Return the [X, Y] coordinate for the center point of the cell that contains the specified text.  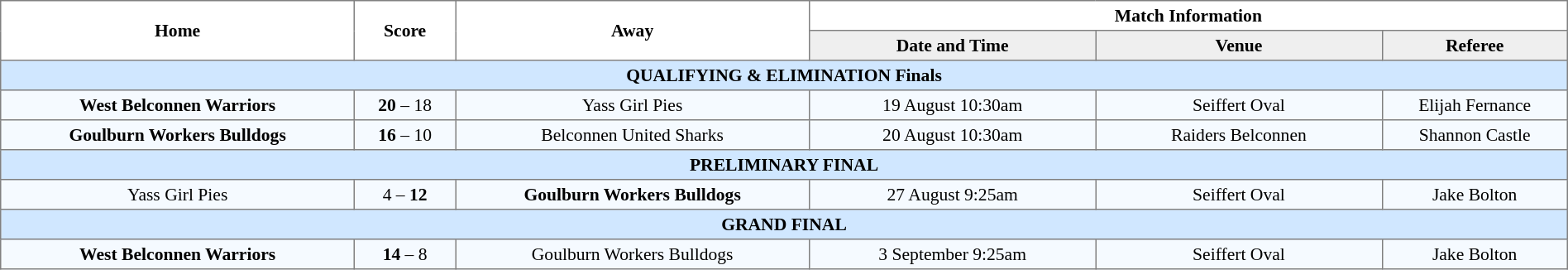
Venue [1239, 46]
3 September 9:25am [953, 254]
GRAND FINAL [784, 224]
20 – 18 [405, 105]
14 – 8 [405, 254]
Belconnen United Sharks [633, 135]
16 – 10 [405, 135]
Raiders Belconnen [1239, 135]
PRELIMINARY FINAL [784, 165]
Shannon Castle [1475, 135]
20 August 10:30am [953, 135]
Match Information [1189, 16]
Date and Time [953, 46]
QUALIFYING & ELIMINATION Finals [784, 75]
19 August 10:30am [953, 105]
Score [405, 31]
Home [178, 31]
27 August 9:25am [953, 195]
Referee [1475, 46]
Elijah Fernance [1475, 105]
4 – 12 [405, 195]
Away [633, 31]
